Detect which cell encompasses the target text, then output its (X, Y) center coordinate. 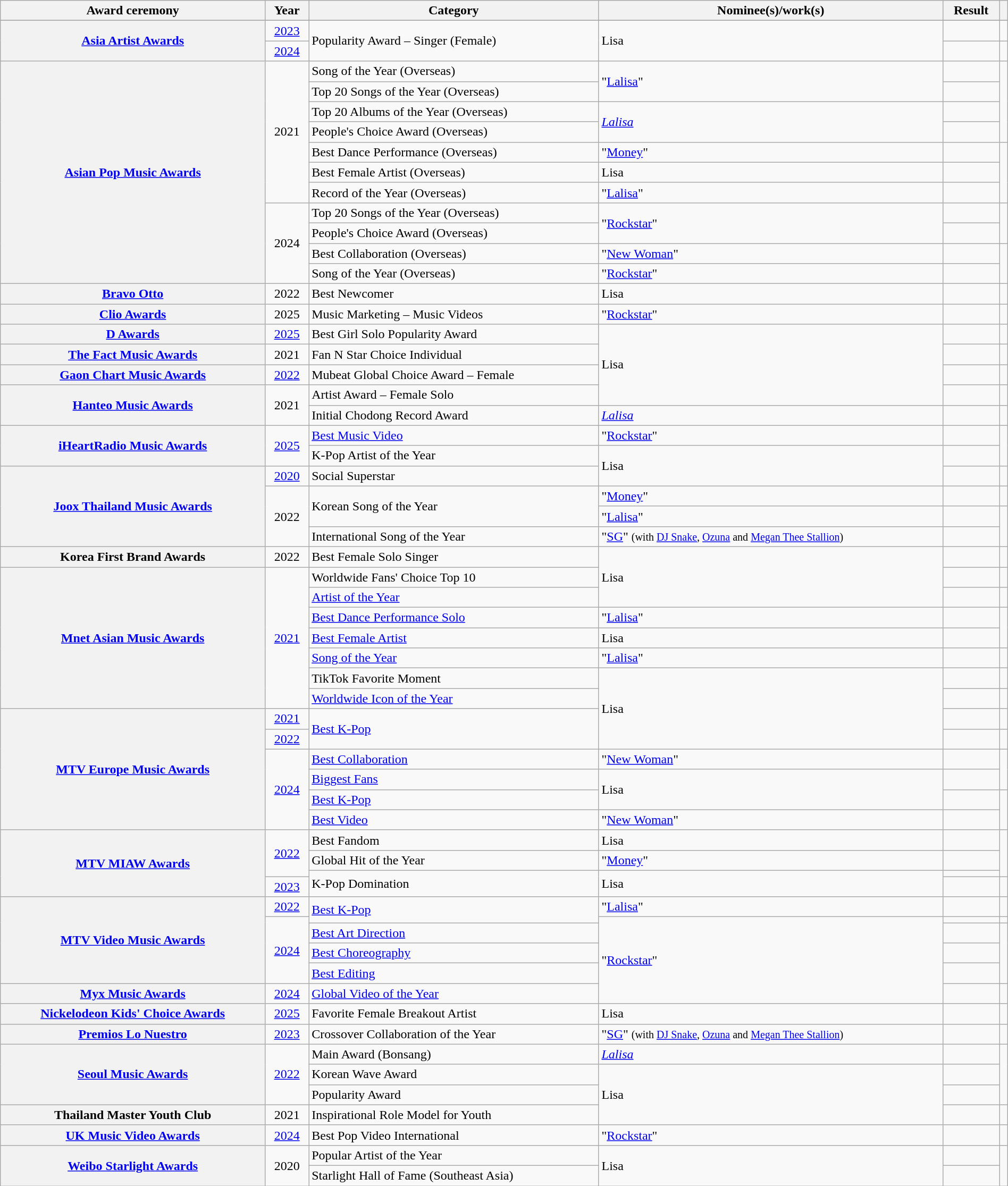
Seoul Music Awards (133, 1074)
Worldwide Icon of the Year (454, 699)
Result (971, 11)
Crossover Collaboration of the Year (454, 1034)
Korean Song of the Year (454, 506)
iHeartRadio Music Awards (133, 445)
Best Music Video (454, 435)
Artist Award – Female Solo (454, 395)
Social Superstar (454, 476)
Nominee(s)/work(s) (771, 11)
Award ceremony (133, 11)
Favorite Female Breakout Artist (454, 1014)
Top 20 Albums of the Year (Overseas) (454, 112)
Biggest Fans (454, 779)
Song of the Year (454, 658)
Best Collaboration (Overseas) (454, 254)
K-Pop Artist of the Year (454, 456)
Nickelodeon Kids' Choice Awards (133, 1014)
Thailand Master Youth Club (133, 1115)
Music Marketing – Music Videos (454, 314)
Best Girl Solo Popularity Award (454, 334)
Best Female Artist (454, 638)
Joox Thailand Music Awards (133, 506)
Popular Artist of the Year (454, 1155)
Best Choreography (454, 953)
Best Newcomer (454, 294)
Best Art Direction (454, 933)
The Fact Music Awards (133, 355)
Fan N Star Choice Individual (454, 355)
Best Pop Video International (454, 1135)
MTV Video Music Awards (133, 940)
TikTok Favorite Moment (454, 678)
Bravo Otto (133, 294)
Clio Awards (133, 314)
Best Female Solo Singer (454, 557)
Best Collaboration (454, 759)
Korean Wave Award (454, 1074)
Hanteo Music Awards (133, 405)
Initial Chodong Record Award (454, 415)
Year (287, 11)
UK Music Video Awards (133, 1135)
Best Dance Performance Solo (454, 618)
Worldwide Fans' Choice Top 10 (454, 577)
MTV MIAW Awards (133, 863)
MTV Europe Music Awards (133, 769)
Starlight Hall of Fame (Southeast Asia) (454, 1175)
Popularity Award – Singer (Female) (454, 41)
Global Video of the Year (454, 994)
Gaon Chart Music Awards (133, 375)
Popularity Award (454, 1095)
Artist of the Year (454, 598)
Global Hit of the Year (454, 860)
Premios Lo Nuestro (133, 1034)
Weibo Starlight Awards (133, 1165)
Best Fandom (454, 840)
Korea First Brand Awards (133, 557)
Inspirational Role Model for Youth (454, 1115)
Asian Pop Music Awards (133, 172)
K-Pop Domination (454, 884)
D Awards (133, 334)
Myx Music Awards (133, 994)
Mnet Asian Music Awards (133, 637)
Main Award (Bonsang) (454, 1054)
Category (454, 11)
Best Female Artist (Overseas) (454, 172)
Best Dance Performance (Overseas) (454, 152)
Record of the Year (Overseas) (454, 192)
International Song of the Year (454, 536)
Best Video (454, 820)
Asia Artist Awards (133, 41)
Mubeat Global Choice Award – Female (454, 375)
Best Editing (454, 973)
